Pinpoint the cell where the given text exists, returning its (x, y) midpoint coordinate. 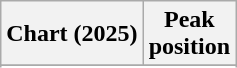
Peakposition (189, 34)
Chart (2025) (72, 34)
